Find where the given text appears and provide that cell's center as (X, Y) coordinate. 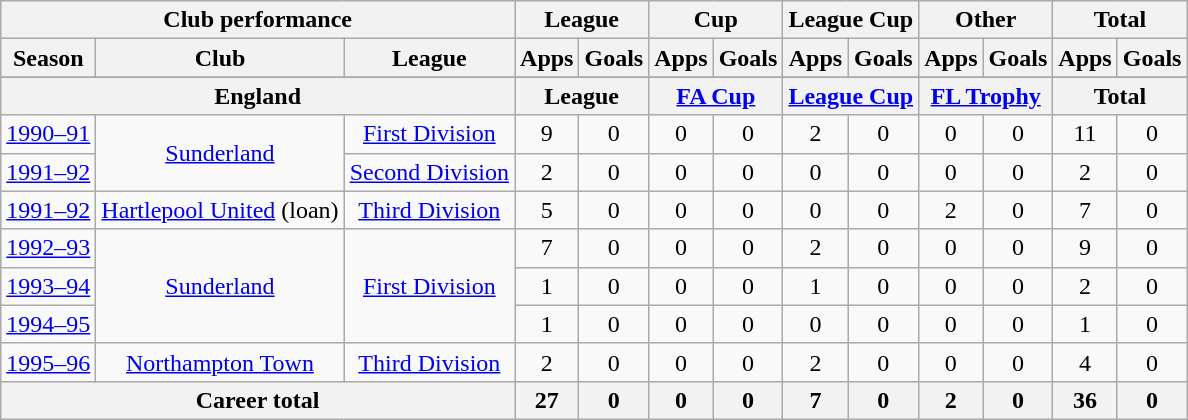
Second Division (429, 172)
Club performance (258, 20)
4 (1085, 362)
1990–91 (48, 134)
11 (1085, 134)
36 (1085, 400)
Club (220, 58)
1992–93 (48, 248)
Career total (258, 400)
Season (48, 58)
1994–95 (48, 324)
England (258, 96)
5 (547, 210)
Hartlepool United (loan) (220, 210)
1995–96 (48, 362)
Cup (716, 20)
Other (986, 20)
FL Trophy (986, 96)
FA Cup (716, 96)
Northampton Town (220, 362)
1993–94 (48, 286)
27 (547, 400)
